Return the [X, Y] coordinate for the center point of the cell that contains the specified text.  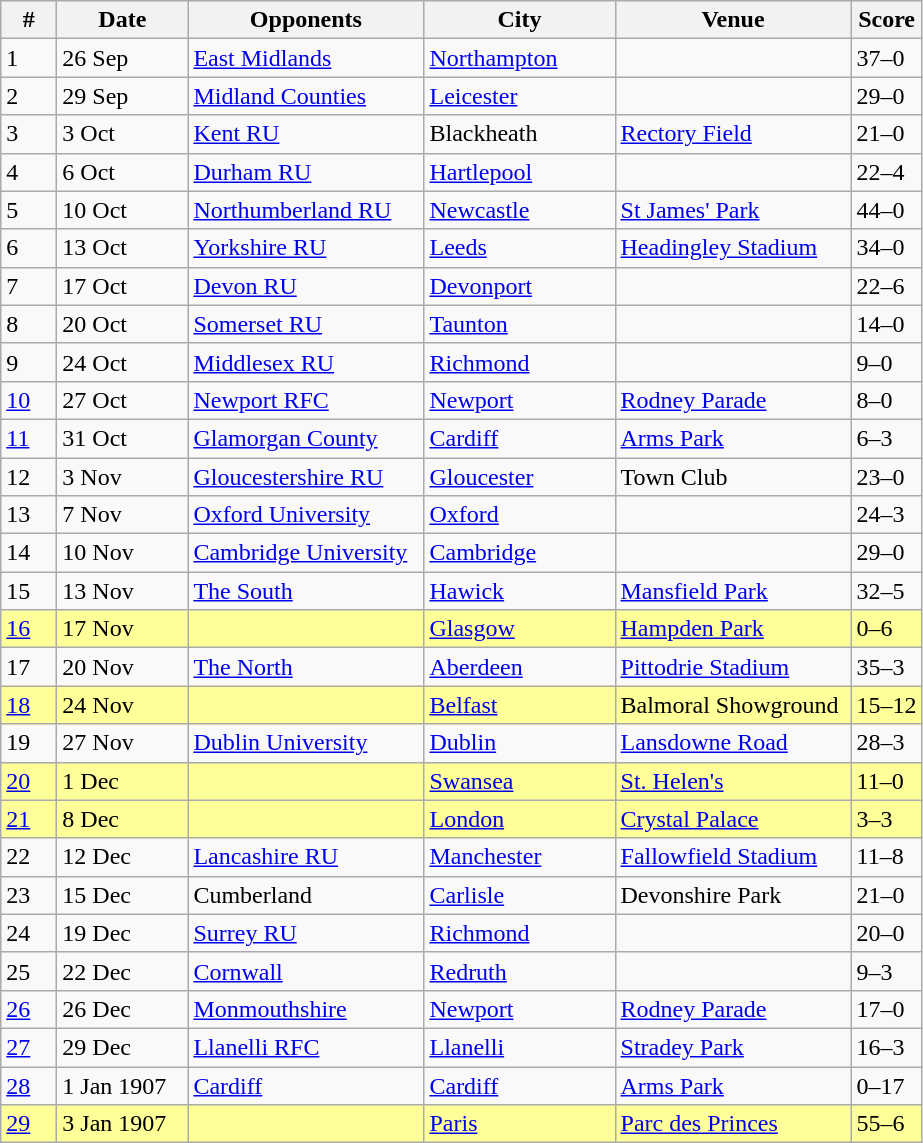
1 Dec [122, 781]
11–0 [886, 781]
32–5 [886, 591]
Parc des Princes [733, 1124]
13 Nov [122, 591]
Lansdowne Road [733, 743]
27 [29, 1047]
0–17 [886, 1085]
Belfast [520, 705]
Date [122, 20]
24–3 [886, 515]
Aberdeen [520, 667]
19 Dec [122, 933]
The South [306, 591]
Rectory Field [733, 134]
9–0 [886, 362]
8–0 [886, 400]
Glasgow [520, 629]
Newcastle [520, 210]
Town Club [733, 477]
St James' Park [733, 210]
22 Dec [122, 971]
Kent RU [306, 134]
Llanelli [520, 1047]
Score [886, 20]
2 [29, 96]
Lancashire RU [306, 857]
Middlesex RU [306, 362]
# [29, 20]
16 [29, 629]
7 Nov [122, 515]
Swansea [520, 781]
10 Nov [122, 553]
12 Dec [122, 857]
25 [29, 971]
28 [29, 1085]
Leicester [520, 96]
55–6 [886, 1124]
Newport RFC [306, 400]
Dublin University [306, 743]
City [520, 20]
0–6 [886, 629]
Blackheath [520, 134]
3–3 [886, 819]
Stradey Park [733, 1047]
8 [29, 324]
21 [29, 819]
East Midlands [306, 58]
Durham RU [306, 172]
23–0 [886, 477]
27 Oct [122, 400]
7 [29, 286]
20–0 [886, 933]
15–12 [886, 705]
Devon RU [306, 286]
11 [29, 438]
14 [29, 553]
Pittodrie Stadium [733, 667]
Hampden Park [733, 629]
Dublin [520, 743]
3 Oct [122, 134]
24 Oct [122, 362]
Gloucestershire RU [306, 477]
Yorkshire RU [306, 248]
17 [29, 667]
Cambridge University [306, 553]
13 [29, 515]
Northampton [520, 58]
22–4 [886, 172]
31 Oct [122, 438]
Devonshire Park [733, 895]
Somerset RU [306, 324]
20 Nov [122, 667]
Gloucester [520, 477]
26 Dec [122, 1009]
Oxford University [306, 515]
3 [29, 134]
Headingley Stadium [733, 248]
27 Nov [122, 743]
Midland Counties [306, 96]
9 [29, 362]
Fallowfield Stadium [733, 857]
26 Sep [122, 58]
Leeds [520, 248]
Oxford [520, 515]
24 [29, 933]
10 [29, 400]
St. Helen's [733, 781]
15 Dec [122, 895]
London [520, 819]
26 [29, 1009]
17 Nov [122, 629]
Surrey RU [306, 933]
35–3 [886, 667]
44–0 [886, 210]
34–0 [886, 248]
Devonport [520, 286]
Glamorgan County [306, 438]
Redruth [520, 971]
Mansfield Park [733, 591]
29 Dec [122, 1047]
20 Oct [122, 324]
16–3 [886, 1047]
9–3 [886, 971]
12 [29, 477]
10 Oct [122, 210]
4 [29, 172]
Manchester [520, 857]
6–3 [886, 438]
29 Sep [122, 96]
11–8 [886, 857]
22 [29, 857]
8 Dec [122, 819]
6 [29, 248]
23 [29, 895]
15 [29, 591]
28–3 [886, 743]
Llanelli RFC [306, 1047]
13 Oct [122, 248]
Paris [520, 1124]
17 Oct [122, 286]
Opponents [306, 20]
24 Nov [122, 705]
14–0 [886, 324]
Monmouthshire [306, 1009]
3 Jan 1907 [122, 1124]
5 [29, 210]
17–0 [886, 1009]
Carlisle [520, 895]
29 [29, 1124]
20 [29, 781]
Northumberland RU [306, 210]
Crystal Palace [733, 819]
19 [29, 743]
Cambridge [520, 553]
18 [29, 705]
Balmoral Showground [733, 705]
1 [29, 58]
Cumberland [306, 895]
6 Oct [122, 172]
37–0 [886, 58]
The North [306, 667]
22–6 [886, 286]
Hartlepool [520, 172]
3 Nov [122, 477]
Taunton [520, 324]
Cornwall [306, 971]
1 Jan 1907 [122, 1085]
Venue [733, 20]
Hawick [520, 591]
